Capture the cell that displays the provided text and extract its (X, Y) central coordinate. 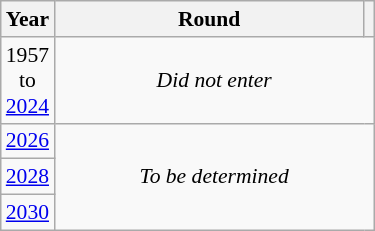
Year (28, 19)
To be determined (214, 176)
Round (209, 19)
2028 (28, 177)
1957to2024 (28, 80)
2030 (28, 213)
Did not enter (214, 80)
2026 (28, 141)
